Return (X, Y) of the center of cell containing provided text 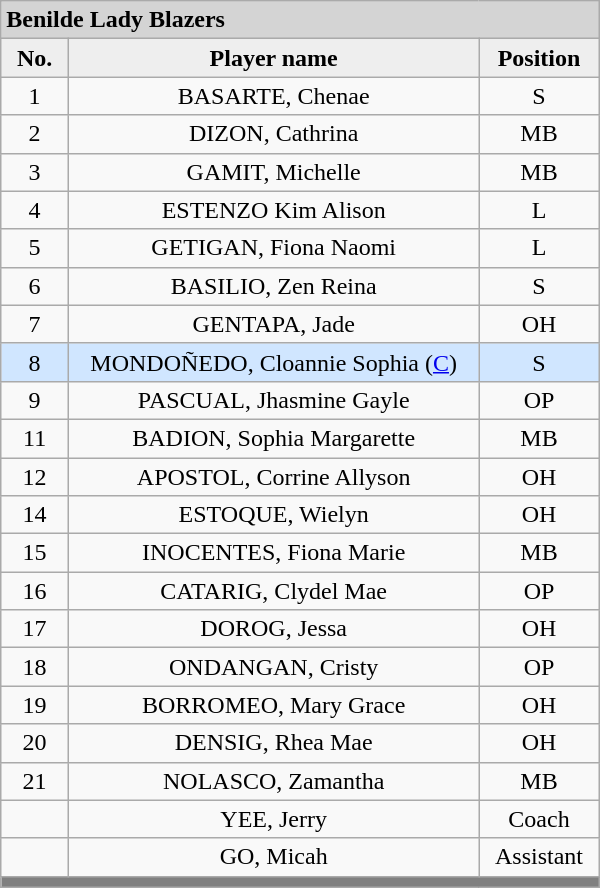
14 (35, 515)
BASILIO, Zen Reina (274, 286)
PASCUAL, Jhasmine Gayle (274, 400)
Benilde Lady Blazers (300, 20)
ESTOQUE, Wielyn (274, 515)
20 (35, 743)
2 (35, 134)
Position (539, 58)
NOLASCO, Zamantha (274, 781)
BORROMEO, Mary Grace (274, 705)
CATARIG, Clydel Mae (274, 591)
5 (35, 248)
Coach (539, 819)
12 (35, 477)
3 (35, 172)
GAMIT, Michelle (274, 172)
DOROG, Jessa (274, 629)
GETIGAN, Fiona Naomi (274, 248)
8 (35, 362)
DENSIG, Rhea Mae (274, 743)
ONDANGAN, Cristy (274, 667)
BASARTE, Chenae (274, 96)
16 (35, 591)
21 (35, 781)
No. (35, 58)
7 (35, 324)
9 (35, 400)
17 (35, 629)
ESTENZO Kim Alison (274, 210)
APOSTOL, Corrine Allyson (274, 477)
BADION, Sophia Margarette (274, 438)
4 (35, 210)
INOCENTES, Fiona Marie (274, 553)
YEE, Jerry (274, 819)
19 (35, 705)
Assistant (539, 857)
Player name (274, 58)
15 (35, 553)
GENTAPA, Jade (274, 324)
MONDOÑEDO, Cloannie Sophia (C) (274, 362)
DIZON, Cathrina (274, 134)
1 (35, 96)
18 (35, 667)
6 (35, 286)
11 (35, 438)
GO, Micah (274, 857)
